Extract the [x, y] coordinate from the center of the cell holding the provided text.  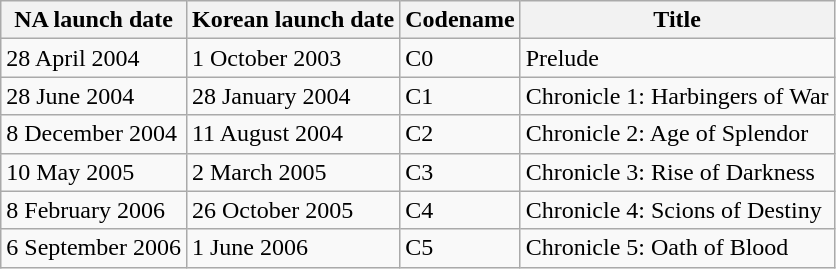
Chronicle 1: Harbingers of War [677, 96]
10 May 2005 [94, 172]
Chronicle 5: Oath of Blood [677, 248]
28 April 2004 [94, 58]
2 March 2005 [292, 172]
C4 [460, 210]
NA launch date [94, 20]
Chronicle 3: Rise of Darkness [677, 172]
C0 [460, 58]
Korean launch date [292, 20]
26 October 2005 [292, 210]
C5 [460, 248]
Chronicle 4: Scions of Destiny [677, 210]
8 February 2006 [94, 210]
28 January 2004 [292, 96]
Chronicle 2: Age of Splendor [677, 134]
Title [677, 20]
C3 [460, 172]
6 September 2006 [94, 248]
11 August 2004 [292, 134]
1 June 2006 [292, 248]
C2 [460, 134]
Codename [460, 20]
Prelude [677, 58]
28 June 2004 [94, 96]
C1 [460, 96]
1 October 2003 [292, 58]
8 December 2004 [94, 134]
